From the cell containing the given text, extract its center point as (x, y) coordinate. 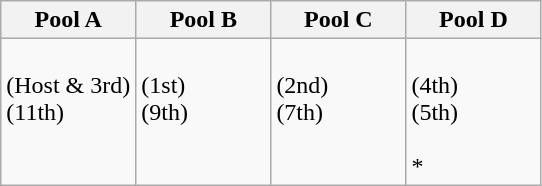
(2nd) (7th) (338, 112)
(1st) (9th) (204, 112)
(Host & 3rd) (11th) (68, 112)
Pool B (204, 20)
Pool D (474, 20)
(4th) (5th) * (474, 112)
Pool A (68, 20)
Pool C (338, 20)
